Determine the (x, y) coordinate at the center of the cell enclosing the given text.  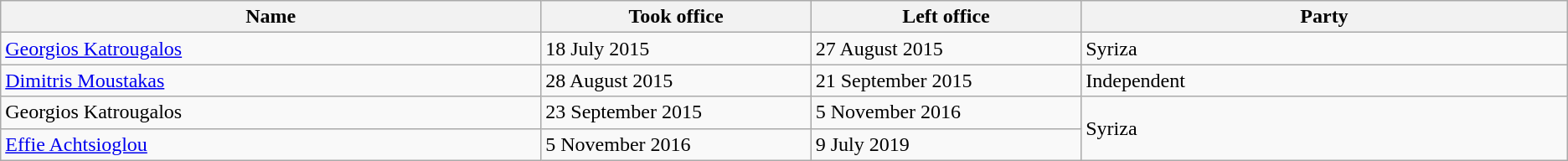
Party (1325, 17)
Dimitris Moustakas (271, 80)
9 July 2019 (946, 144)
28 August 2015 (676, 80)
Name (271, 17)
18 July 2015 (676, 49)
Effie Achtsioglou (271, 144)
21 September 2015 (946, 80)
Left office (946, 17)
Took office (676, 17)
Independent (1325, 80)
27 August 2015 (946, 49)
23 September 2015 (676, 112)
